Return the [x, y] coordinate for the center point of the cell that contains the specified text.  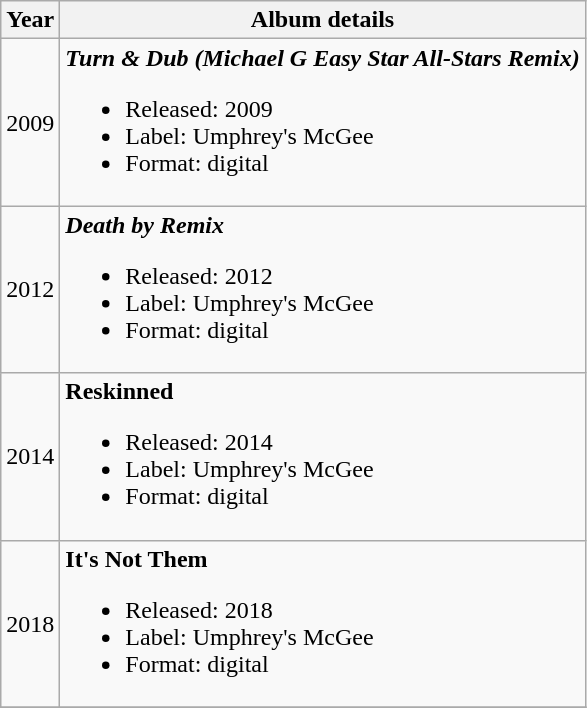
2012 [30, 290]
Year [30, 20]
2018 [30, 624]
2009 [30, 122]
ReskinnedReleased: 2014Label: Umphrey's McGeeFormat: digital [322, 456]
Death by RemixReleased: 2012Label: Umphrey's McGeeFormat: digital [322, 290]
Turn & Dub (Michael G Easy Star All-Stars Remix)Released: 2009Label: Umphrey's McGeeFormat: digital [322, 122]
2014 [30, 456]
It's Not ThemReleased: 2018Label: Umphrey's McGeeFormat: digital [322, 624]
Album details [322, 20]
